Detect which cell encompasses the target text, then output its [x, y] center coordinate. 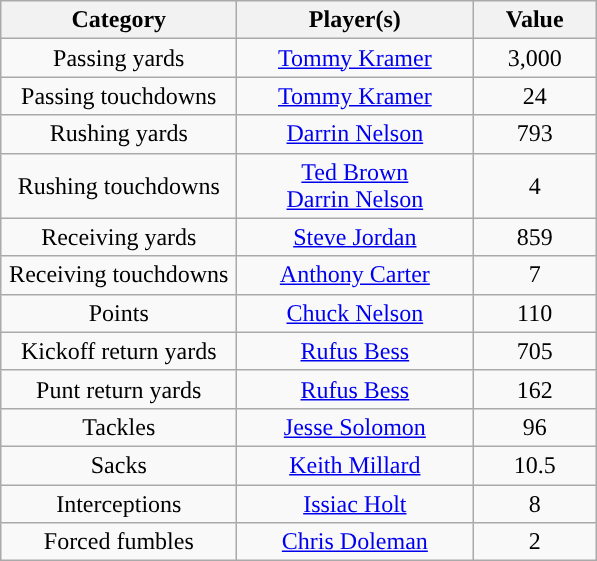
110 [535, 313]
Jesse Solomon [355, 427]
Punt return yards [119, 389]
162 [535, 389]
Sacks [119, 465]
4 [535, 186]
793 [535, 134]
2 [535, 542]
Receiving touchdowns [119, 275]
Player(s) [355, 20]
Anthony Carter [355, 275]
Ted Brown Darrin Nelson [355, 186]
24 [535, 96]
Points [119, 313]
Rushing yards [119, 134]
Chuck Nelson [355, 313]
Passing touchdowns [119, 96]
Rushing touchdowns [119, 186]
Forced fumbles [119, 542]
Category [119, 20]
Steve Jordan [355, 237]
8 [535, 503]
3,000 [535, 58]
96 [535, 427]
Darrin Nelson [355, 134]
705 [535, 351]
Keith Millard [355, 465]
Passing yards [119, 58]
10.5 [535, 465]
Tackles [119, 427]
Kickoff return yards [119, 351]
Receiving yards [119, 237]
859 [535, 237]
Issiac Holt [355, 503]
Interceptions [119, 503]
7 [535, 275]
Value [535, 20]
Chris Doleman [355, 542]
